Output the (X, Y) coordinate of the center of the cell containing the given text.  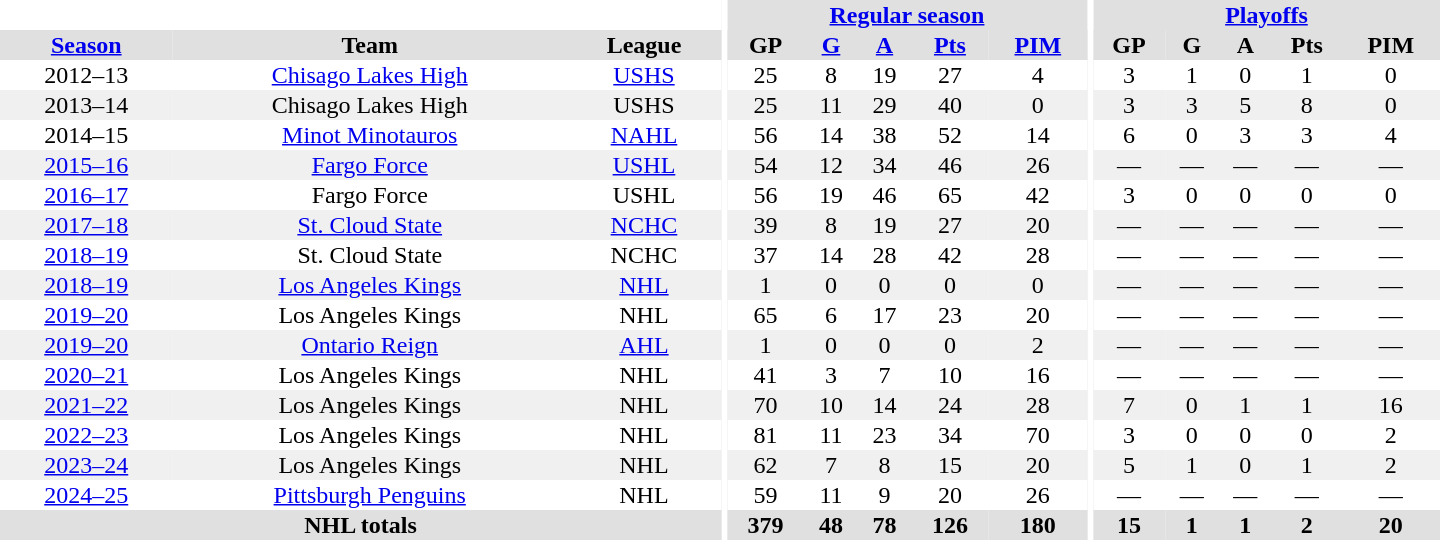
180 (1038, 525)
2024–25 (86, 495)
38 (885, 135)
League (644, 45)
2020–21 (86, 375)
54 (766, 165)
2014–15 (86, 135)
Pittsburgh Penguins (369, 495)
Minot Minotauros (369, 135)
Playoffs (1266, 15)
Season (86, 45)
81 (766, 435)
AHL (644, 345)
126 (950, 525)
62 (766, 465)
Regular season (907, 15)
39 (766, 225)
2016–17 (86, 195)
NAHL (644, 135)
59 (766, 495)
41 (766, 375)
2022–23 (86, 435)
2012–13 (86, 75)
29 (885, 105)
2023–24 (86, 465)
2017–18 (86, 225)
2021–22 (86, 405)
12 (831, 165)
379 (766, 525)
2015–16 (86, 165)
2013–14 (86, 105)
NHL totals (360, 525)
78 (885, 525)
17 (885, 315)
Team (369, 45)
48 (831, 525)
52 (950, 135)
Ontario Reign (369, 345)
24 (950, 405)
40 (950, 105)
37 (766, 255)
9 (885, 495)
